Scan for the cell matching the given text and deliver its (x, y) coordinate at center. 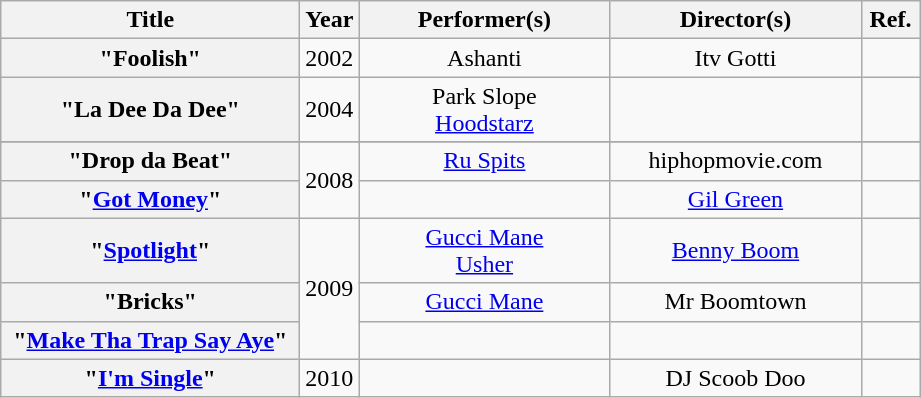
DJ Scoob Doo (736, 378)
2010 (330, 378)
Itv Gotti (736, 58)
"Got Money" (150, 199)
"Bricks" (150, 302)
Title (150, 20)
2009 (330, 288)
hiphopmovie.com (736, 161)
Park SlopeHoodstarz (484, 110)
"Make Tha Trap Say Aye" (150, 340)
"Drop da Beat" (150, 161)
Ref. (890, 20)
Mr Boomtown (736, 302)
Benny Boom (736, 250)
"La Dee Da Dee" (150, 110)
"Foolish" (150, 58)
Performer(s) (484, 20)
2008 (330, 180)
"Spotlight" (150, 250)
Gucci Mane (484, 302)
Ru Spits (484, 161)
Director(s) (736, 20)
Year (330, 20)
Gucci ManeUsher (484, 250)
2002 (330, 58)
"I'm Single" (150, 378)
2004 (330, 110)
Gil Green (736, 199)
Ashanti (484, 58)
